Return [X, Y] of the center of cell containing provided text 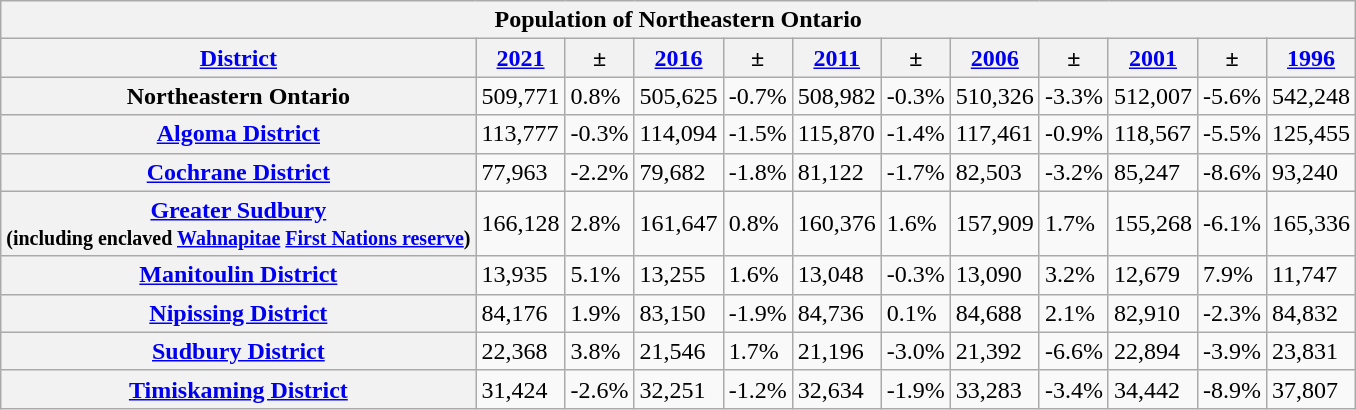
Sudbury District [238, 351]
1.9% [600, 313]
81,122 [836, 172]
-2.2% [600, 172]
-1.5% [758, 134]
-1.2% [758, 389]
Northeastern Ontario [238, 96]
1996 [1312, 58]
3.2% [1074, 275]
-3.0% [916, 351]
-8.6% [1232, 172]
21,392 [994, 351]
82,503 [994, 172]
-3.3% [1074, 96]
Nipissing District [238, 313]
-2.3% [1232, 313]
125,455 [1312, 134]
157,909 [994, 224]
-3.9% [1232, 351]
118,567 [1152, 134]
13,090 [994, 275]
23,831 [1312, 351]
85,247 [1152, 172]
165,336 [1312, 224]
84,688 [994, 313]
Algoma District [238, 134]
District [238, 58]
2016 [678, 58]
2011 [836, 58]
93,240 [1312, 172]
84,176 [520, 313]
2021 [520, 58]
Manitoulin District [238, 275]
-2.6% [600, 389]
-5.5% [1232, 134]
84,832 [1312, 313]
2.8% [600, 224]
542,248 [1312, 96]
-1.8% [758, 172]
77,963 [520, 172]
33,283 [994, 389]
-3.4% [1074, 389]
0.1% [916, 313]
509,771 [520, 96]
114,094 [678, 134]
2001 [1152, 58]
21,546 [678, 351]
13,255 [678, 275]
-6.6% [1074, 351]
160,376 [836, 224]
-1.7% [916, 172]
7.9% [1232, 275]
21,196 [836, 351]
Timiskaming District [238, 389]
155,268 [1152, 224]
508,982 [836, 96]
5.1% [600, 275]
-0.7% [758, 96]
Cochrane District [238, 172]
-6.1% [1232, 224]
Population of Northeastern Ontario [678, 20]
161,647 [678, 224]
Greater Sudbury(including enclaved Wahnapitae First Nations reserve) [238, 224]
3.8% [600, 351]
32,634 [836, 389]
13,048 [836, 275]
34,442 [1152, 389]
83,150 [678, 313]
82,910 [1152, 313]
117,461 [994, 134]
79,682 [678, 172]
-0.9% [1074, 134]
31,424 [520, 389]
84,736 [836, 313]
113,777 [520, 134]
-5.6% [1232, 96]
32,251 [678, 389]
12,679 [1152, 275]
22,368 [520, 351]
505,625 [678, 96]
512,007 [1152, 96]
115,870 [836, 134]
-1.4% [916, 134]
-8.9% [1232, 389]
510,326 [994, 96]
166,128 [520, 224]
37,807 [1312, 389]
2.1% [1074, 313]
22,894 [1152, 351]
2006 [994, 58]
-3.2% [1074, 172]
11,747 [1312, 275]
13,935 [520, 275]
